Locate the cell with the specified text and output its [x, y] center coordinate. 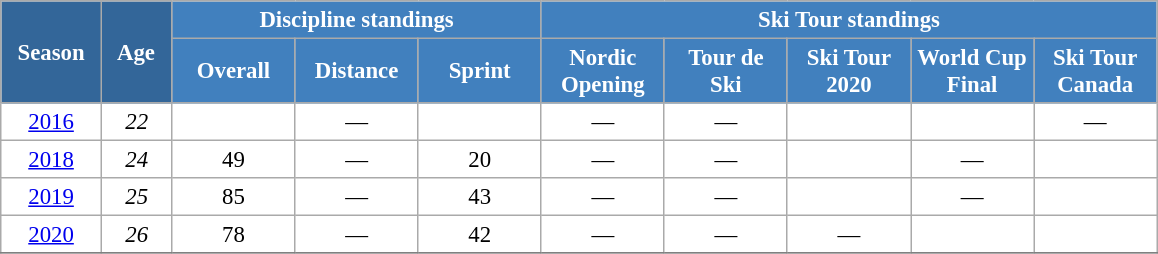
Ski TourCanada [1096, 72]
2016 [52, 122]
Overall [234, 72]
85 [234, 197]
43 [480, 197]
Ski Tour2020 [848, 72]
Age [136, 52]
42 [480, 235]
24 [136, 160]
Ski Tour standings [848, 20]
49 [234, 160]
2018 [52, 160]
Season [52, 52]
World CupFinal [972, 72]
Tour deSki [726, 72]
Sprint [480, 72]
22 [136, 122]
26 [136, 235]
78 [234, 235]
Discipline standings [356, 20]
Distance [356, 72]
20 [480, 160]
NordicOpening [602, 72]
2019 [52, 197]
2020 [52, 235]
25 [136, 197]
